Return the [x, y] coordinate for the center point of the cell that contains the specified text.  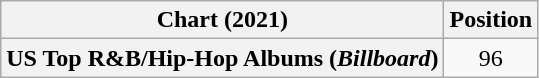
US Top R&B/Hip-Hop Albums (Billboard) [222, 58]
Position [491, 20]
Chart (2021) [222, 20]
96 [491, 58]
